Return the [x, y] coordinate for the center point of the cell that contains the specified text.  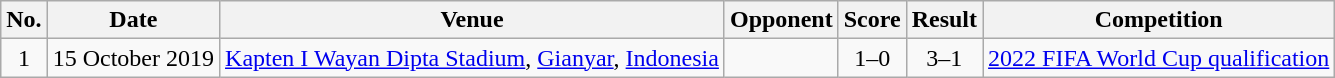
Competition [1159, 20]
15 October 2019 [133, 58]
1–0 [872, 58]
Score [872, 20]
1 [24, 58]
Venue [472, 20]
Kapten I Wayan Dipta Stadium, Gianyar, Indonesia [472, 58]
Date [133, 20]
3–1 [944, 58]
Opponent [781, 20]
Result [944, 20]
No. [24, 20]
2022 FIFA World Cup qualification [1159, 58]
